From the cell containing the given text, extract its center point as (X, Y) coordinate. 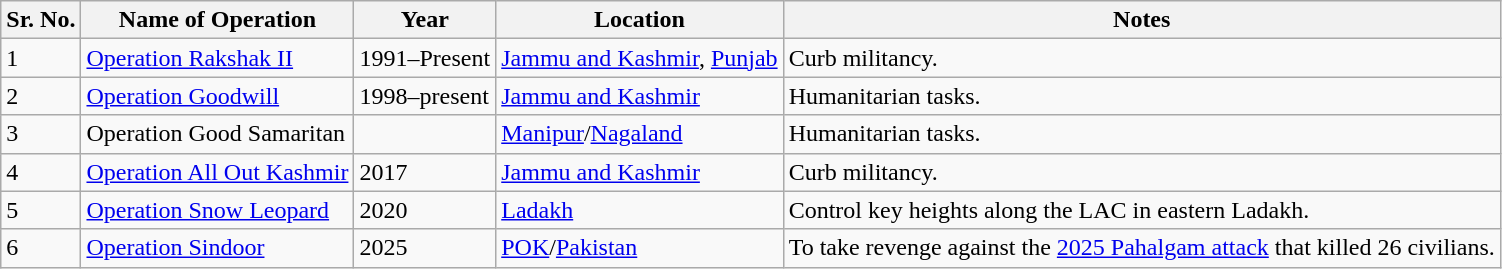
2020 (425, 210)
Operation Goodwill (218, 96)
2 (41, 96)
Name of Operation (218, 20)
5 (41, 210)
Manipur/Nagaland (640, 134)
Operation Snow Leopard (218, 210)
Operation Sindoor (218, 248)
1991–Present (425, 58)
Year (425, 20)
Control key heights along the LAC in eastern Ladakh. (1142, 210)
6 (41, 248)
Location (640, 20)
Jammu and Kashmir, Punjab (640, 58)
1 (41, 58)
Sr. No. (41, 20)
4 (41, 172)
POK/Pakistan (640, 248)
Ladakh (640, 210)
2017 (425, 172)
Operation Rakshak II (218, 58)
To take revenge against the 2025 Pahalgam attack that killed 26 civilians. (1142, 248)
2025 (425, 248)
Operation Good Samaritan (218, 134)
Notes (1142, 20)
Operation All Out Kashmir (218, 172)
3 (41, 134)
1998–present (425, 96)
